Capture the cell that displays the provided text and extract its (x, y) central coordinate. 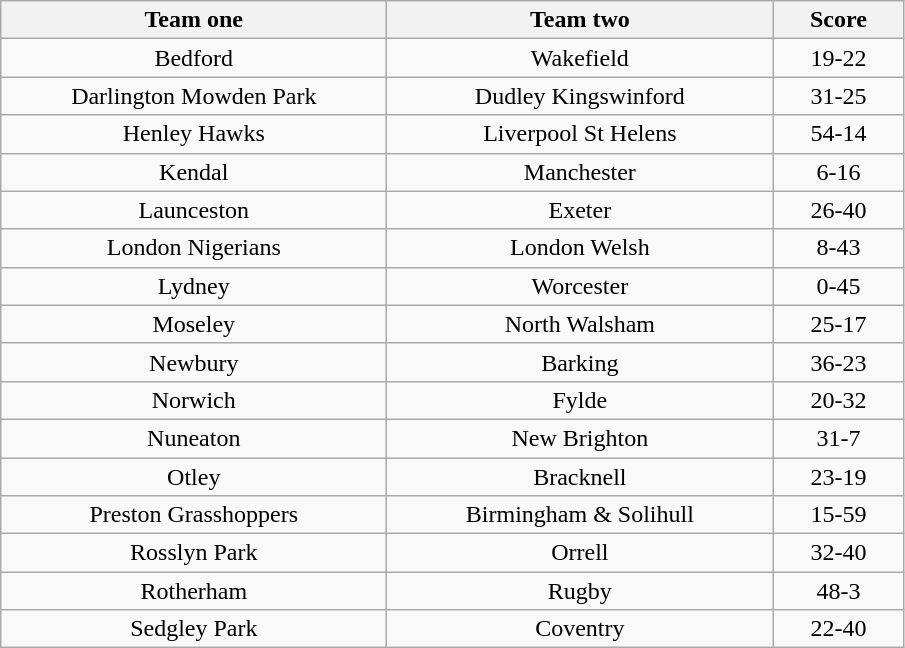
Henley Hawks (194, 134)
Worcester (580, 286)
Nuneaton (194, 438)
Orrell (580, 553)
0-45 (838, 286)
25-17 (838, 324)
22-40 (838, 629)
54-14 (838, 134)
Fylde (580, 400)
Coventry (580, 629)
Preston Grasshoppers (194, 515)
London Welsh (580, 248)
London Nigerians (194, 248)
Dudley Kingswinford (580, 96)
Launceston (194, 210)
Team two (580, 20)
Exeter (580, 210)
48-3 (838, 591)
Manchester (580, 172)
Rosslyn Park (194, 553)
36-23 (838, 362)
Liverpool St Helens (580, 134)
31-7 (838, 438)
8-43 (838, 248)
32-40 (838, 553)
Norwich (194, 400)
19-22 (838, 58)
Score (838, 20)
Wakefield (580, 58)
26-40 (838, 210)
Barking (580, 362)
North Walsham (580, 324)
Team one (194, 20)
Newbury (194, 362)
Darlington Mowden Park (194, 96)
31-25 (838, 96)
Otley (194, 477)
23-19 (838, 477)
Rugby (580, 591)
15-59 (838, 515)
Lydney (194, 286)
Rotherham (194, 591)
Bedford (194, 58)
20-32 (838, 400)
Moseley (194, 324)
6-16 (838, 172)
Birmingham & Solihull (580, 515)
Kendal (194, 172)
Bracknell (580, 477)
New Brighton (580, 438)
Sedgley Park (194, 629)
